Scan for the cell matching the given text and deliver its [X, Y] coordinate at center. 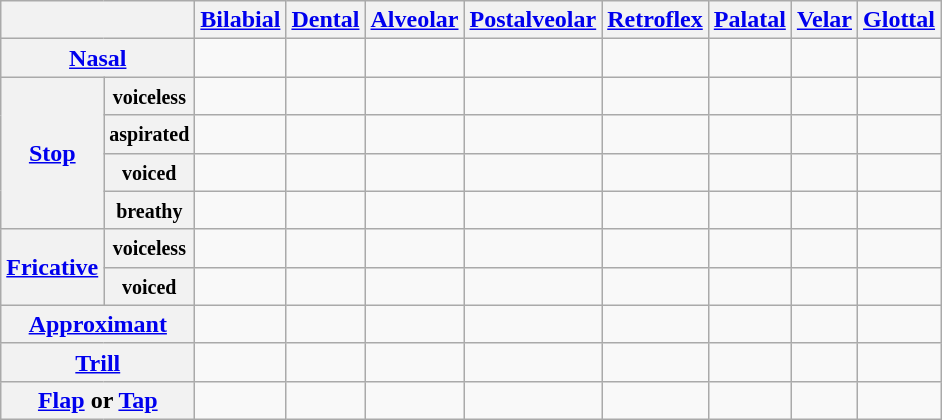
Flap or Tap [98, 400]
Palatal [750, 20]
Glottal [900, 20]
Approximant [98, 324]
Alveolar [414, 20]
Retroflex [656, 20]
aspirated [150, 134]
Stop [52, 153]
Nasal [98, 58]
Postalveolar [533, 20]
Fricative [52, 267]
Dental [326, 20]
Bilabial [240, 20]
breathy [150, 210]
Trill [98, 362]
Velar [824, 20]
